For the text-containing cell, return its midpoint in (x, y) coordinate format. 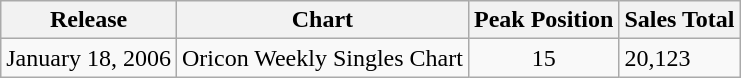
Release (89, 20)
20,123 (680, 58)
Peak Position (543, 20)
Oricon Weekly Singles Chart (322, 58)
15 (543, 58)
January 18, 2006 (89, 58)
Chart (322, 20)
Sales Total (680, 20)
